Determine the (X, Y) coordinate at the center of the cell enclosing the given text.  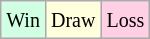
Loss (126, 20)
Draw (72, 20)
Win (24, 20)
